Locate the cell with the specified text and output its (x, y) center coordinate. 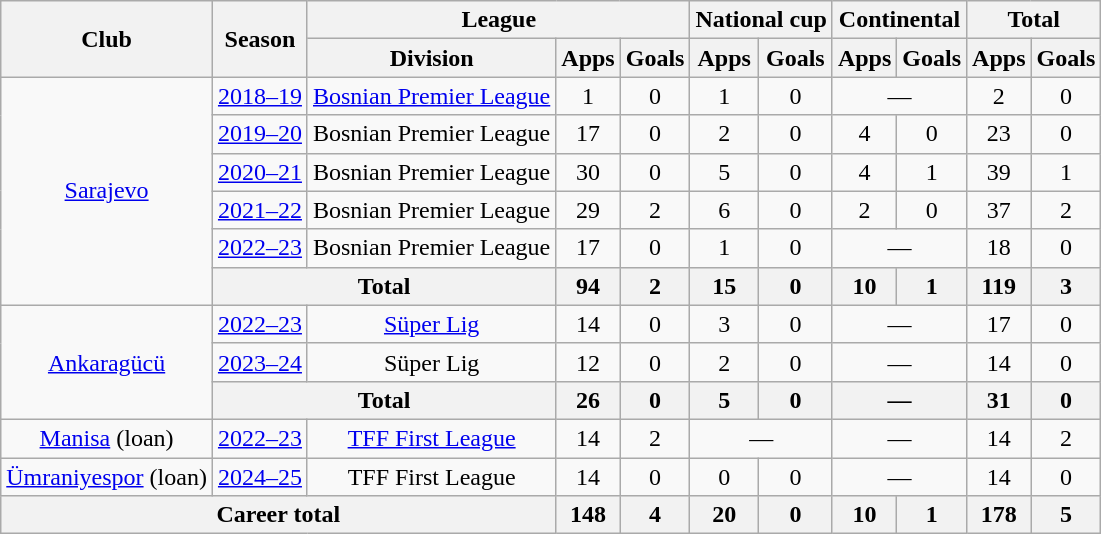
League (498, 20)
37 (999, 210)
Division (431, 58)
12 (588, 362)
2018–19 (260, 96)
15 (724, 286)
Ümraniyespor (loan) (107, 477)
Career total (278, 515)
6 (724, 210)
Manisa (loan) (107, 438)
148 (588, 515)
18 (999, 248)
Sarajevo (107, 191)
2021–22 (260, 210)
31 (999, 400)
39 (999, 172)
2019–20 (260, 134)
178 (999, 515)
29 (588, 210)
Continental (899, 20)
2023–24 (260, 362)
119 (999, 286)
30 (588, 172)
2024–25 (260, 477)
Club (107, 39)
National cup (761, 20)
Season (260, 39)
2020–21 (260, 172)
26 (588, 400)
94 (588, 286)
23 (999, 134)
20 (724, 515)
Ankaragücü (107, 362)
